Detect which cell encompasses the target text, then output its (x, y) center coordinate. 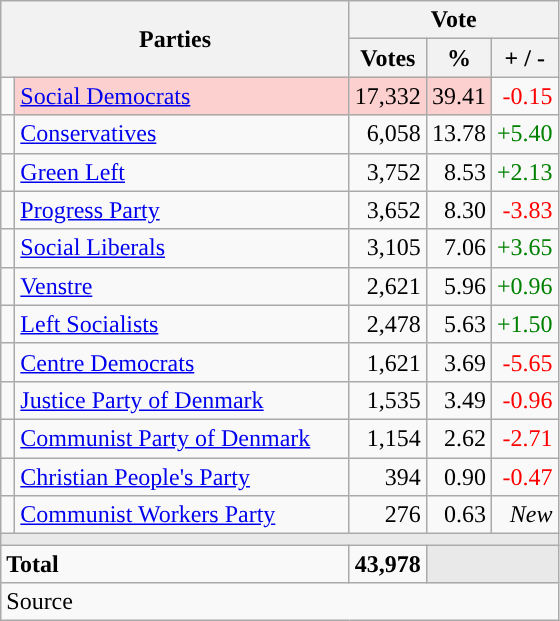
1,154 (388, 438)
Source (280, 602)
Social Democrats (182, 96)
1,621 (388, 362)
17,332 (388, 96)
39.41 (458, 96)
Total (176, 564)
0.63 (458, 515)
6,058 (388, 134)
Conservatives (182, 134)
% (458, 58)
5.63 (458, 324)
-5.65 (524, 362)
Justice Party of Denmark (182, 400)
3,652 (388, 210)
8.30 (458, 210)
Parties (176, 39)
13.78 (458, 134)
Left Socialists (182, 324)
Communist Workers Party (182, 515)
-2.71 (524, 438)
7.06 (458, 248)
Christian People's Party (182, 477)
5.96 (458, 286)
Votes (388, 58)
2,621 (388, 286)
8.53 (458, 172)
Green Left (182, 172)
2.62 (458, 438)
New (524, 515)
-0.96 (524, 400)
+5.40 (524, 134)
+2.13 (524, 172)
3,105 (388, 248)
+ / - (524, 58)
276 (388, 515)
+1.50 (524, 324)
Vote (454, 20)
3,752 (388, 172)
Venstre (182, 286)
Progress Party (182, 210)
Centre Democrats (182, 362)
394 (388, 477)
+3.65 (524, 248)
Social Liberals (182, 248)
1,535 (388, 400)
-3.83 (524, 210)
3.69 (458, 362)
2,478 (388, 324)
-0.47 (524, 477)
43,978 (388, 564)
-0.15 (524, 96)
3.49 (458, 400)
0.90 (458, 477)
+0.96 (524, 286)
Communist Party of Denmark (182, 438)
